Extract the [x, y] coordinate from the center of the cell holding the provided text.  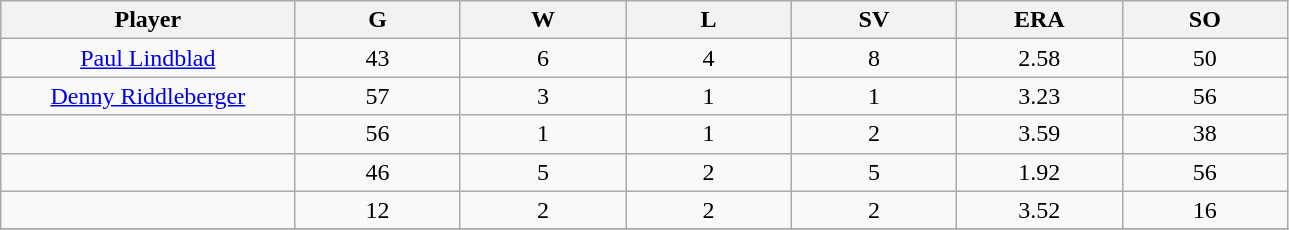
ERA [1040, 20]
L [708, 20]
57 [378, 96]
1.92 [1040, 172]
8 [874, 58]
SO [1205, 20]
4 [708, 58]
W [542, 20]
Paul Lindblad [148, 58]
3 [542, 96]
3.23 [1040, 96]
43 [378, 58]
Player [148, 20]
50 [1205, 58]
16 [1205, 210]
Denny Riddleberger [148, 96]
3.52 [1040, 210]
G [378, 20]
6 [542, 58]
46 [378, 172]
SV [874, 20]
2.58 [1040, 58]
38 [1205, 134]
3.59 [1040, 134]
12 [378, 210]
